Provide the [x, y] coordinate of the cell's center where the given text is located.  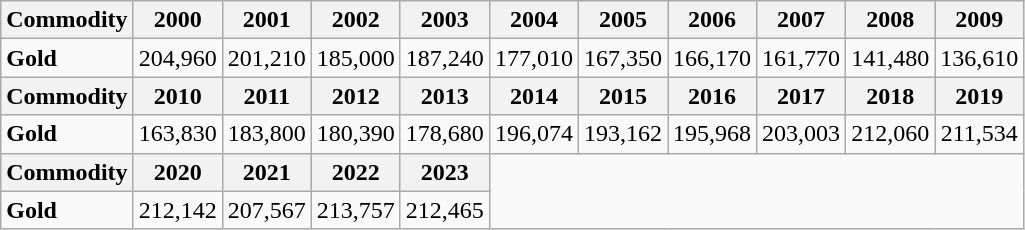
203,003 [802, 134]
195,968 [712, 134]
141,480 [890, 58]
212,060 [890, 134]
204,960 [178, 58]
136,610 [980, 58]
211,534 [980, 134]
2001 [266, 20]
212,142 [178, 210]
2018 [890, 96]
2019 [980, 96]
178,680 [444, 134]
201,210 [266, 58]
196,074 [534, 134]
2007 [802, 20]
187,240 [444, 58]
212,465 [444, 210]
2004 [534, 20]
166,170 [712, 58]
2020 [178, 172]
2009 [980, 20]
2011 [266, 96]
2022 [356, 172]
2016 [712, 96]
2012 [356, 96]
163,830 [178, 134]
2021 [266, 172]
180,390 [356, 134]
2005 [622, 20]
2000 [178, 20]
2002 [356, 20]
2023 [444, 172]
193,162 [622, 134]
2008 [890, 20]
2003 [444, 20]
185,000 [356, 58]
2017 [802, 96]
177,010 [534, 58]
183,800 [266, 134]
2010 [178, 96]
2015 [622, 96]
2013 [444, 96]
167,350 [622, 58]
2014 [534, 96]
207,567 [266, 210]
2006 [712, 20]
213,757 [356, 210]
161,770 [802, 58]
